Locate the cell with the specified text and output its (X, Y) center coordinate. 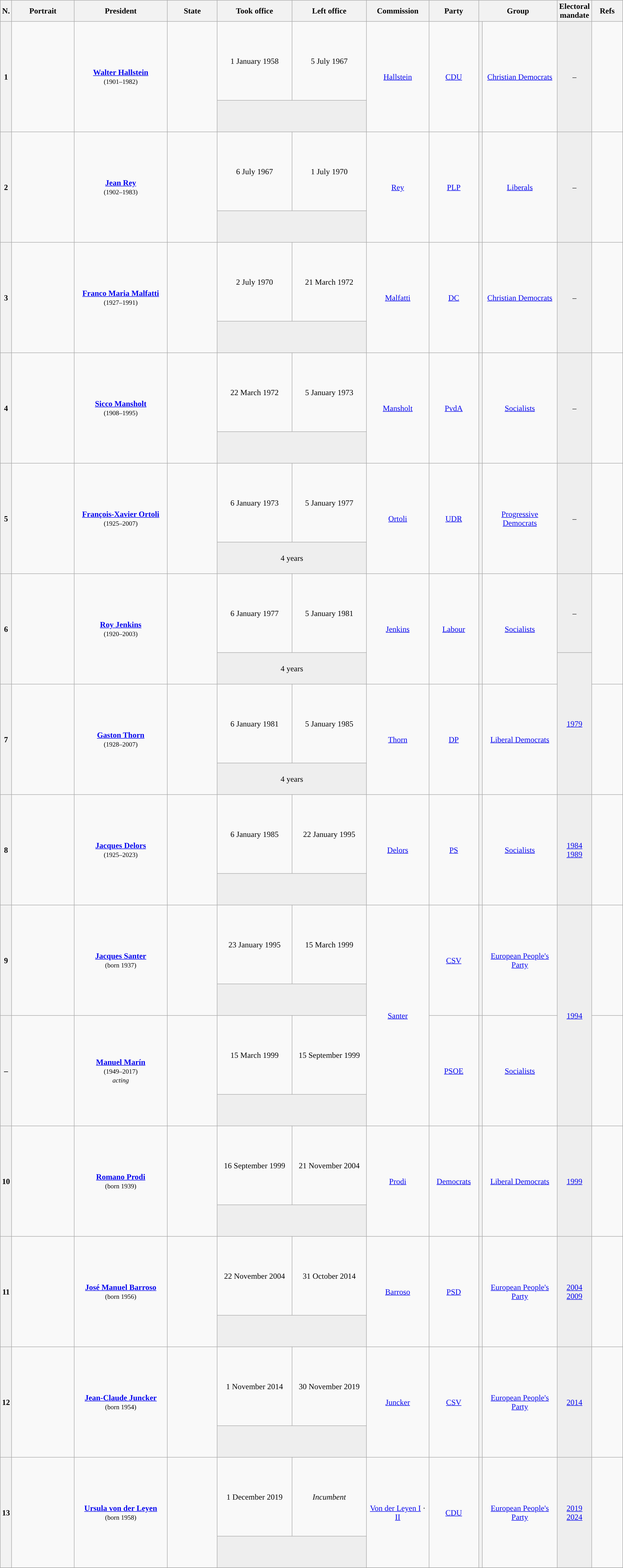
Prodi (398, 1181)
7 (6, 740)
5 January 1977 (329, 503)
21 November 2004 (329, 1166)
5 January 1985 (329, 724)
11 (6, 1292)
Jean-Claude Juncker(born 1954) (121, 1402)
Gaston Thorn(1928–2007) (121, 740)
16 September 1999 (254, 1166)
5 January 1981 (329, 613)
UDR (454, 519)
Ursula von der Leyen(born 1958) (121, 1513)
Group (518, 11)
Progressive Democrats (520, 519)
State (192, 11)
Franco Maria Malfatti(1927–1991) (121, 298)
Liberals (520, 187)
6 January 1977 (254, 613)
Incumbent (329, 1497)
Hallstein (398, 77)
Took office (254, 11)
1 January 1958 (254, 61)
23 January 1995 (254, 945)
Roy Jenkins(1920–2003) (121, 629)
Malfatti (398, 298)
Jenkins (398, 629)
21 March 1972 (329, 282)
22 January 1995 (329, 834)
19841989 (574, 850)
31 October 2014 (329, 1276)
13 (6, 1513)
10 (6, 1181)
2 (6, 187)
Thorn (398, 740)
Labour (454, 629)
Manuel Marín (1949–2017)acting (121, 1071)
Democrats (454, 1181)
6 January 1973 (254, 503)
5 July 1967 (329, 61)
1 November 2014 (254, 1387)
15 September 1999 (329, 1055)
PS (454, 850)
Jean Rey(1902–1983) (121, 187)
Delors (398, 850)
DP (454, 740)
Sicco Mansholt(1908–1995) (121, 408)
François-Xavier Ortoli(1925–2007) (121, 519)
Rey (398, 187)
DC (454, 298)
5 (6, 519)
Ortoli (398, 519)
Jacques Delors(1925–2023) (121, 850)
6 (6, 629)
Romano Prodi(born 1939) (121, 1181)
PSOE (454, 1071)
Portrait (43, 11)
Santer (398, 1016)
5 January 1973 (329, 392)
12 (6, 1402)
6 January 1981 (254, 724)
President (121, 11)
3 (6, 298)
1999 (574, 1181)
6 July 1967 (254, 172)
N. (6, 11)
José Manuel Barroso(born 1956) (121, 1292)
22 March 1972 (254, 392)
Von der Leyen I · II (398, 1513)
1 July 1970 (329, 172)
PSD (454, 1292)
Refs (607, 11)
Commission (398, 11)
Left office (329, 11)
Barroso (398, 1292)
22 November 2004 (254, 1276)
1979 (574, 724)
Mansholt (398, 408)
PLP (454, 187)
PvdA (454, 408)
Walter Hallstein(1901–1982) (121, 77)
Juncker (398, 1402)
6 January 1985 (254, 834)
Party (454, 11)
4 (6, 408)
Jacques Santer(born 1937) (121, 961)
1 December 2019 (254, 1497)
2 July 1970 (254, 282)
Electoral mandate (574, 11)
8 (6, 850)
1994 (574, 1016)
1 (6, 77)
20042009 (574, 1292)
9 (6, 961)
30 November 2019 (329, 1387)
20192024 (574, 1513)
2014 (574, 1402)
